Extract the [X, Y] coordinate from the center of the cell holding the provided text.  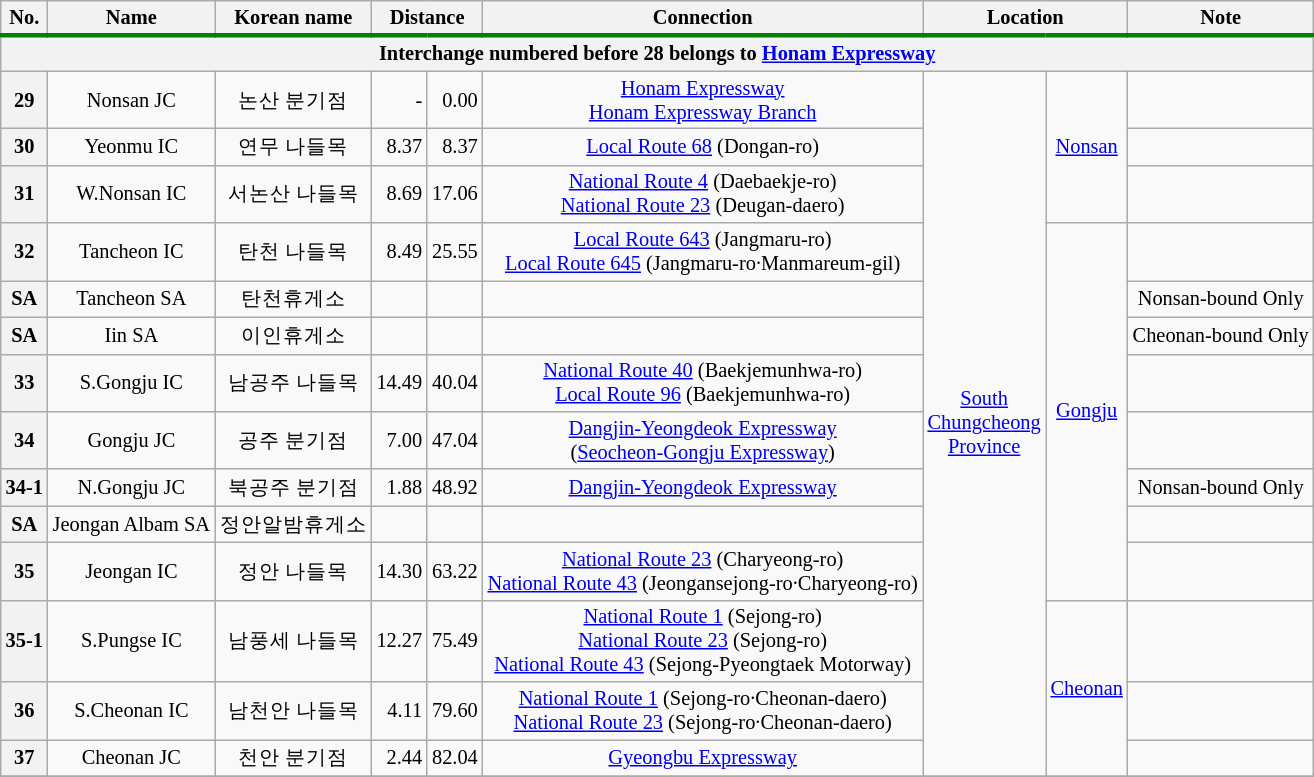
S.Pungse IC [132, 641]
Location [1026, 18]
National Route 23 (Charyeong-ro)National Route 43 (Jeongansejong-ro·Charyeong-ro) [703, 571]
2.44 [400, 758]
Yeonmu IC [132, 146]
29 [24, 100]
Cheonan-bound Only [1221, 336]
천안 분기점 [294, 758]
79.60 [455, 711]
35-1 [24, 641]
1.88 [400, 488]
34-1 [24, 488]
14.30 [400, 571]
이인휴게소 [294, 336]
남풍세 나들목 [294, 641]
Connection [703, 18]
48.92 [455, 488]
Nonsan [1087, 147]
Gyeongbu Expressway [703, 758]
북공주 분기점 [294, 488]
17.06 [455, 194]
Gongju JC [132, 440]
남공주 나들목 [294, 383]
탄천 나들목 [294, 252]
South Chungcheong Province [984, 424]
정안 나들목 [294, 571]
0.00 [455, 100]
Cheonan [1087, 688]
40.04 [455, 383]
Dangjin-Yeongdeok Expressway [703, 488]
Note [1221, 18]
탄천휴게소 [294, 298]
Name [132, 18]
4.11 [400, 711]
8.69 [400, 194]
12.27 [400, 641]
8.49 [400, 252]
30 [24, 146]
National Route 40 (Baekjemunhwa-ro)Local Route 96 (Baekjemunhwa-ro) [703, 383]
32 [24, 252]
남천안 나들목 [294, 711]
Cheonan JC [132, 758]
35 [24, 571]
Tancheon IC [132, 252]
Gongju [1087, 412]
36 [24, 711]
S.Gongju IC [132, 383]
Jeongan IC [132, 571]
47.04 [455, 440]
31 [24, 194]
25.55 [455, 252]
National Route 1 (Sejong-ro·Cheonan-daero)National Route 23 (Sejong-ro·Cheonan-daero) [703, 711]
National Route 4 (Daebaekje-ro)National Route 23 (Deugan-daero) [703, 194]
N.Gongju JC [132, 488]
Distance [428, 18]
정안알밤휴게소 [294, 524]
37 [24, 758]
82.04 [455, 758]
63.22 [455, 571]
33 [24, 383]
공주 분기점 [294, 440]
W.Nonsan IC [132, 194]
Local Route 643 (Jangmaru-ro)Local Route 645 (Jangmaru-ro·Manmareum-gil) [703, 252]
Local Route 68 (Dongan-ro) [703, 146]
연무 나들목 [294, 146]
Tancheon SA [132, 298]
7.00 [400, 440]
Iin SA [132, 336]
75.49 [455, 641]
S.Cheonan IC [132, 711]
- [400, 100]
Honam ExpresswayHonam Expressway Branch [703, 100]
14.49 [400, 383]
Jeongan Albam SA [132, 524]
논산 분기점 [294, 100]
Nonsan JC [132, 100]
Interchange numbered before 28 belongs to Honam Expressway [658, 54]
서논산 나들목 [294, 194]
34 [24, 440]
Dangjin-Yeongdeok Expressway(Seocheon-Gongju Expressway) [703, 440]
Korean name [294, 18]
National Route 1 (Sejong-ro)National Route 23 (Sejong-ro)National Route 43 (Sejong-Pyeongtaek Motorway) [703, 641]
No. [24, 18]
